Extract the [X, Y] coordinate from the center of the cell holding the provided text.  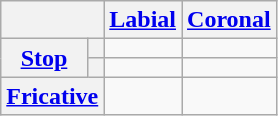
Coronal [230, 20]
Fricative [52, 96]
Labial [143, 20]
Stop [44, 58]
